Capture the cell that displays the provided text and extract its [x, y] central coordinate. 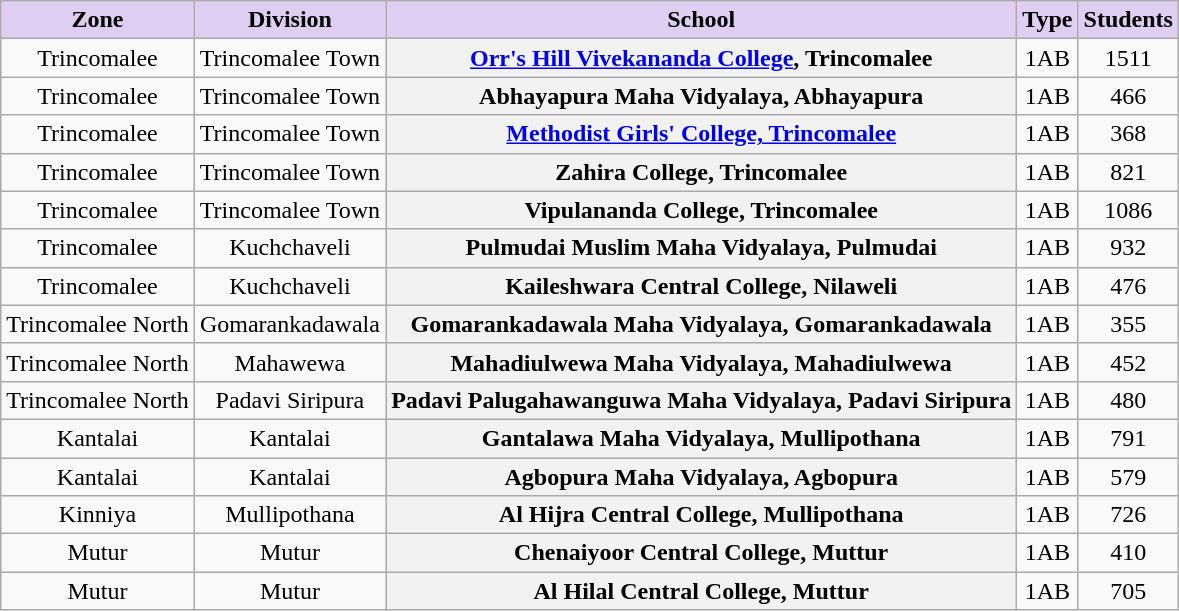
Kaileshwara Central College, Nilaweli [702, 286]
821 [1128, 172]
Methodist Girls' College, Trincomalee [702, 134]
452 [1128, 362]
480 [1128, 400]
Agbopura Maha Vidyalaya, Agbopura [702, 477]
Padavi Palugahawanguwa Maha Vidyalaya, Padavi Siripura [702, 400]
579 [1128, 477]
Division [290, 20]
Vipulananda College, Trincomalee [702, 210]
Zahira College, Trincomalee [702, 172]
Students [1128, 20]
355 [1128, 324]
791 [1128, 438]
Zone [98, 20]
410 [1128, 553]
Kinniya [98, 515]
1086 [1128, 210]
Al Hilal Central College, Muttur [702, 591]
Padavi Siripura [290, 400]
726 [1128, 515]
368 [1128, 134]
Mahadiulwewa Maha Vidyalaya, Mahadiulwewa [702, 362]
Mullipothana [290, 515]
705 [1128, 591]
Orr's Hill Vivekananda College, Trincomalee [702, 58]
Pulmudai Muslim Maha Vidyalaya, Pulmudai [702, 248]
Abhayapura Maha Vidyalaya, Abhayapura [702, 96]
Mahawewa [290, 362]
Gomarankadawala Maha Vidyalaya, Gomarankadawala [702, 324]
1511 [1128, 58]
932 [1128, 248]
School [702, 20]
Al Hijra Central College, Mullipothana [702, 515]
Chenaiyoor Central College, Muttur [702, 553]
466 [1128, 96]
Gomarankadawala [290, 324]
Gantalawa Maha Vidyalaya, Mullipothana [702, 438]
Type [1048, 20]
476 [1128, 286]
